Identify which cell holds the provided text, then report its [x, y] central coordinate. 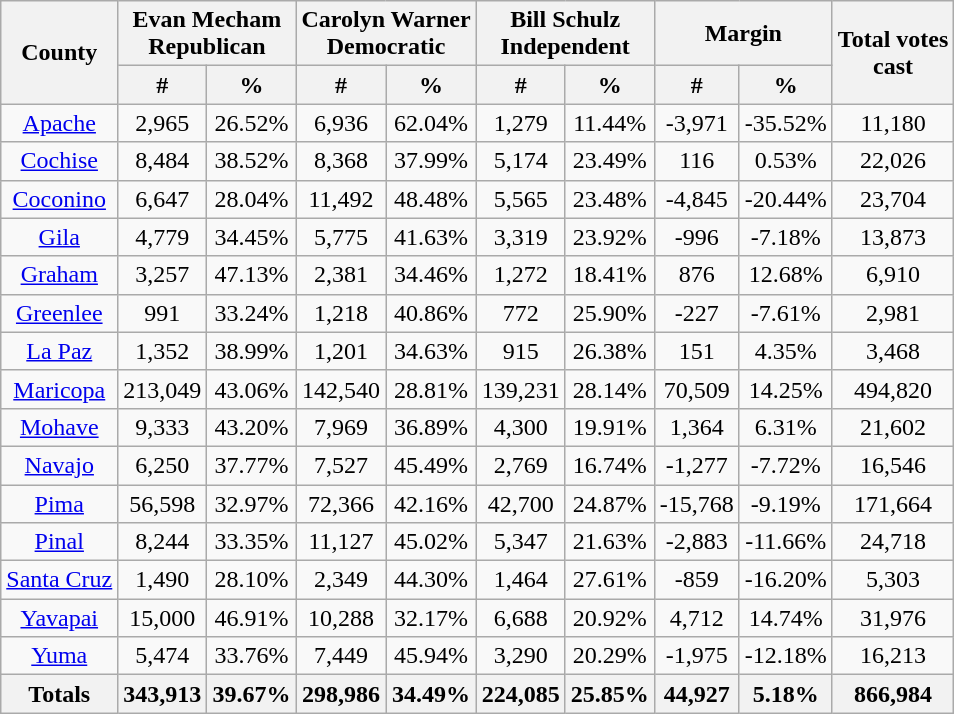
41.63% [431, 237]
19.91% [610, 427]
Bill SchulzIndependent [565, 34]
23.48% [610, 199]
Margin [743, 34]
116 [696, 161]
25.90% [610, 313]
27.61% [610, 580]
46.91% [252, 618]
Navajo [60, 465]
-2,883 [696, 542]
-227 [696, 313]
7,527 [341, 465]
56,598 [162, 503]
5,347 [520, 542]
18.41% [610, 275]
31,976 [893, 618]
40.86% [431, 313]
298,986 [341, 694]
Pinal [60, 542]
224,085 [520, 694]
39.67% [252, 694]
24.87% [610, 503]
45.49% [431, 465]
45.94% [431, 656]
11,180 [893, 123]
25.85% [610, 694]
4.35% [786, 351]
6,910 [893, 275]
1,218 [341, 313]
5,174 [520, 161]
23.49% [610, 161]
Gila [60, 237]
38.99% [252, 351]
3,319 [520, 237]
213,049 [162, 389]
2,981 [893, 313]
15,000 [162, 618]
343,913 [162, 694]
8,368 [341, 161]
-7.61% [786, 313]
5,474 [162, 656]
La Paz [60, 351]
Coconino [60, 199]
34.49% [431, 694]
6,250 [162, 465]
1,490 [162, 580]
28.10% [252, 580]
-15,768 [696, 503]
32.17% [431, 618]
County [60, 52]
6,647 [162, 199]
44.30% [431, 580]
2,349 [341, 580]
3,257 [162, 275]
139,231 [520, 389]
171,664 [893, 503]
43.20% [252, 427]
11,492 [341, 199]
23,704 [893, 199]
494,820 [893, 389]
37.77% [252, 465]
-9.19% [786, 503]
1,352 [162, 351]
6,936 [341, 123]
14.25% [786, 389]
Totals [60, 694]
-12.18% [786, 656]
44,927 [696, 694]
26.38% [610, 351]
10,288 [341, 618]
62.04% [431, 123]
16,213 [893, 656]
151 [696, 351]
4,300 [520, 427]
1,464 [520, 580]
142,540 [341, 389]
33.24% [252, 313]
Yavapai [60, 618]
-11.66% [786, 542]
-20.44% [786, 199]
22,026 [893, 161]
876 [696, 275]
37.99% [431, 161]
12.68% [786, 275]
20.29% [610, 656]
16,546 [893, 465]
9,333 [162, 427]
47.13% [252, 275]
4,779 [162, 237]
Maricopa [60, 389]
20.92% [610, 618]
Mohave [60, 427]
-859 [696, 580]
1,364 [696, 427]
16.74% [610, 465]
Total votescast [893, 52]
8,244 [162, 542]
6,688 [520, 618]
991 [162, 313]
6.31% [786, 427]
8,484 [162, 161]
42.16% [431, 503]
33.76% [252, 656]
Evan MechamRepublican [207, 34]
28.04% [252, 199]
Cochise [60, 161]
34.45% [252, 237]
14.74% [786, 618]
Greenlee [60, 313]
45.02% [431, 542]
2,381 [341, 275]
26.52% [252, 123]
7,449 [341, 656]
24,718 [893, 542]
1,201 [341, 351]
5,565 [520, 199]
38.52% [252, 161]
Santa Cruz [60, 580]
23.92% [610, 237]
-1,975 [696, 656]
-35.52% [786, 123]
21.63% [610, 542]
28.14% [610, 389]
3,290 [520, 656]
772 [520, 313]
48.48% [431, 199]
21,602 [893, 427]
28.81% [431, 389]
42,700 [520, 503]
13,873 [893, 237]
11.44% [610, 123]
0.53% [786, 161]
7,969 [341, 427]
-7.18% [786, 237]
32.97% [252, 503]
5.18% [786, 694]
11,127 [341, 542]
43.06% [252, 389]
5,303 [893, 580]
36.89% [431, 427]
-7.72% [786, 465]
70,509 [696, 389]
1,279 [520, 123]
5,775 [341, 237]
-4,845 [696, 199]
2,965 [162, 123]
-3,971 [696, 123]
-16.20% [786, 580]
Carolyn WarnerDemocratic [386, 34]
34.63% [431, 351]
-1,277 [696, 465]
3,468 [893, 351]
33.35% [252, 542]
Graham [60, 275]
4,712 [696, 618]
72,366 [341, 503]
915 [520, 351]
2,769 [520, 465]
866,984 [893, 694]
34.46% [431, 275]
Pima [60, 503]
-996 [696, 237]
Yuma [60, 656]
Apache [60, 123]
1,272 [520, 275]
